Output the (x, y) coordinate of the center of the cell containing the given text.  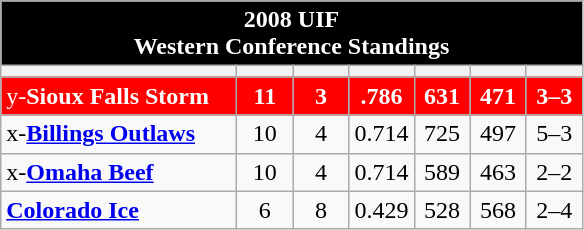
.786 (382, 96)
6 (265, 210)
2–4 (554, 210)
Colorado Ice (119, 210)
631 (442, 96)
11 (265, 96)
8 (321, 210)
568 (498, 210)
589 (442, 172)
471 (498, 96)
2008 UIFWestern Conference Standings (292, 34)
x-Omaha Beef (119, 172)
2–2 (554, 172)
528 (442, 210)
3–3 (554, 96)
463 (498, 172)
497 (498, 134)
3 (321, 96)
0.429 (382, 210)
x-Billings Outlaws (119, 134)
5–3 (554, 134)
725 (442, 134)
y-Sioux Falls Storm (119, 96)
